Output the (X, Y) coordinate of the center of the cell containing the given text.  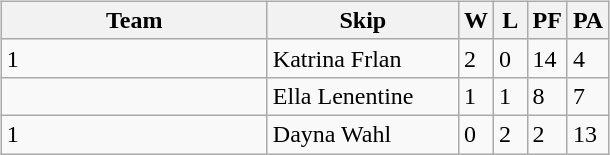
4 (588, 58)
14 (547, 58)
PA (588, 20)
Skip (362, 20)
7 (588, 96)
Dayna Wahl (362, 134)
L (510, 20)
Team (134, 20)
W (476, 20)
Ella Lenentine (362, 96)
13 (588, 134)
Katrina Frlan (362, 58)
8 (547, 96)
PF (547, 20)
